Return (X, Y) of the center of cell containing provided text 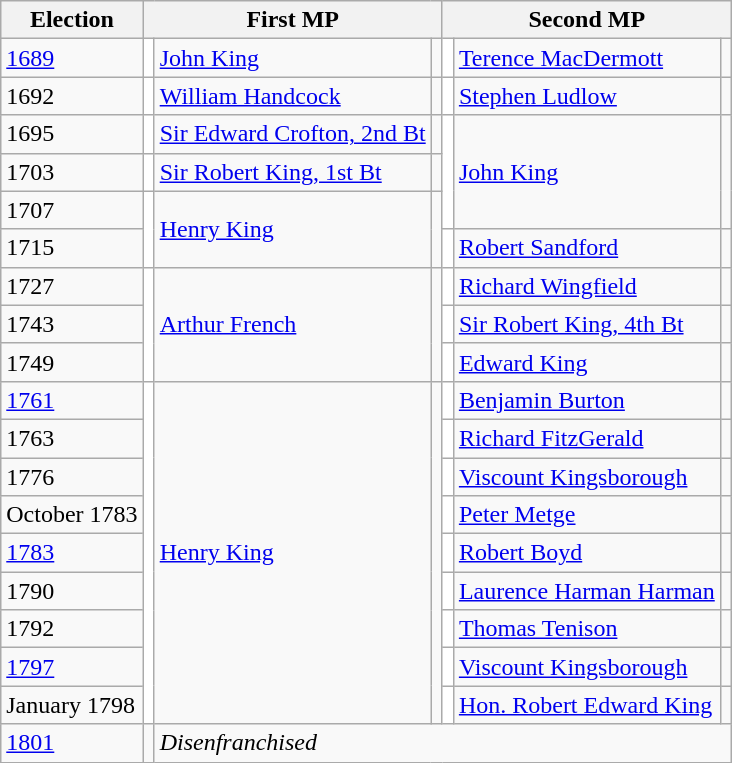
Sir Edward Crofton, 2nd Bt (292, 134)
Edward King (586, 362)
First MP (292, 20)
1790 (72, 591)
Thomas Tenison (586, 629)
1703 (72, 172)
Arthur French (292, 324)
October 1783 (72, 515)
Richard FitzGerald (586, 438)
Disenfranchised (442, 743)
January 1798 (72, 705)
1749 (72, 362)
Second MP (586, 20)
1792 (72, 629)
Richard Wingfield (586, 286)
1801 (72, 743)
Sir Robert King, 4th Bt (586, 324)
1783 (72, 553)
1689 (72, 58)
1776 (72, 477)
Sir Robert King, 1st Bt (292, 172)
1797 (72, 667)
1743 (72, 324)
Robert Sandford (586, 248)
1695 (72, 134)
Hon. Robert Edward King (586, 705)
Stephen Ludlow (586, 96)
Terence MacDermott (586, 58)
Peter Metge (586, 515)
1727 (72, 286)
1715 (72, 248)
Robert Boyd (586, 553)
1763 (72, 438)
Laurence Harman Harman (586, 591)
Election (72, 20)
William Handcock (292, 96)
Benjamin Burton (586, 400)
1692 (72, 96)
1761 (72, 400)
1707 (72, 210)
